Provide the [X, Y] coordinate of the cell's center where the given text is located.  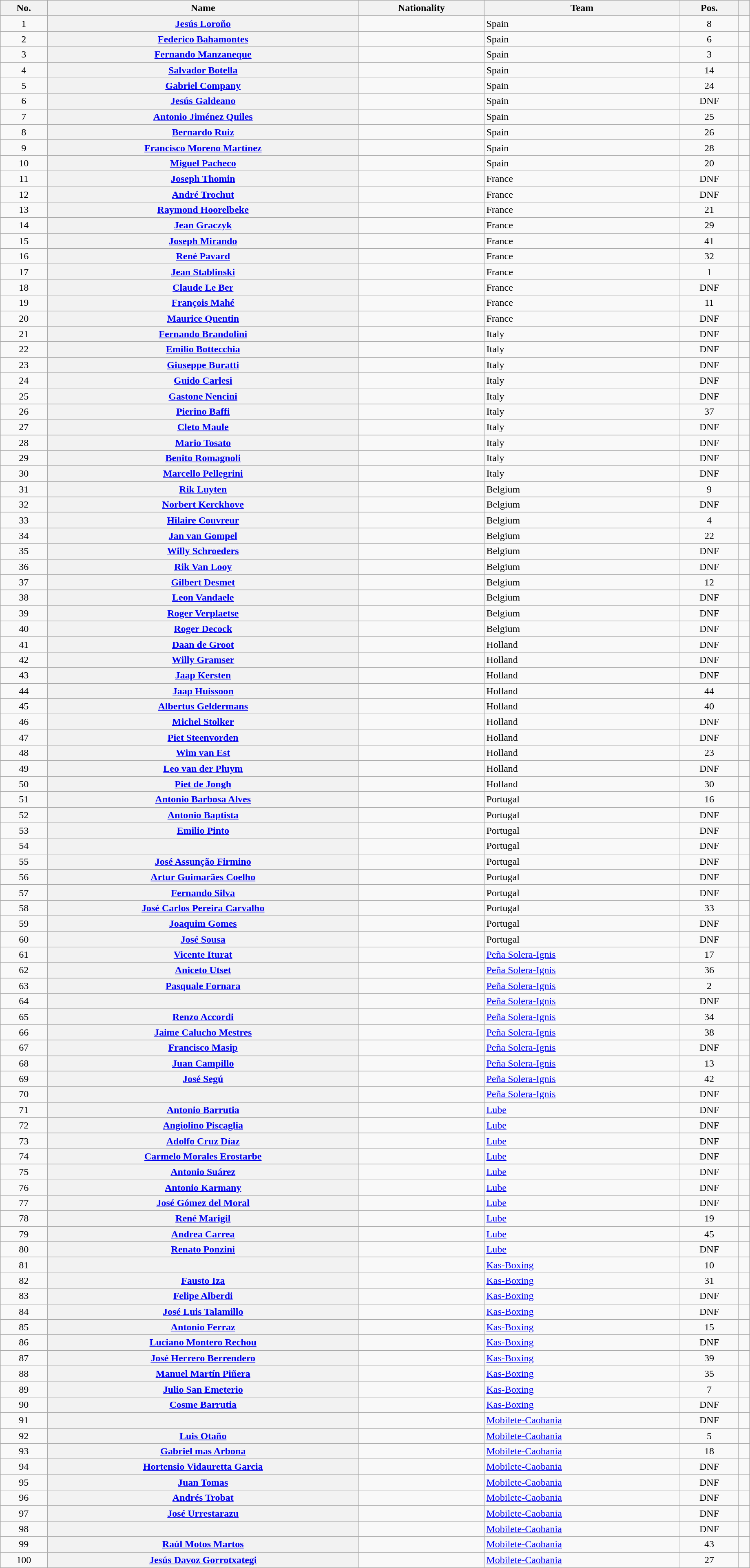
54 [24, 846]
Jaap Huissoon [203, 691]
98 [24, 1529]
87 [24, 1358]
59 [24, 923]
91 [24, 1420]
Jesús Davoz Gorrotxategi [203, 1560]
77 [24, 1203]
Cleto Maule [203, 427]
85 [24, 1327]
José Herrero Berrendero [203, 1358]
99 [24, 1544]
62 [24, 970]
Antonio Baptista [203, 815]
86 [24, 1343]
Willy Schroeders [203, 551]
88 [24, 1374]
Cosme Barrutia [203, 1405]
50 [24, 784]
Joseph Thomin [203, 179]
Raymond Hoorelbeke [203, 210]
66 [24, 1032]
Antonio Barbosa Alves [203, 799]
Felipe Alberdi [203, 1296]
Norbert Kerckhove [203, 505]
61 [24, 955]
52 [24, 815]
Mario Tosato [203, 442]
63 [24, 986]
Maurice Quentin [203, 318]
Hilaire Couvreur [203, 520]
93 [24, 1451]
71 [24, 1110]
Jaap Kersten [203, 675]
Nationality [422, 8]
Vicente Iturat [203, 955]
Piet Steenvorden [203, 738]
100 [24, 1560]
José Sousa [203, 939]
Angiolino Piscaglia [203, 1125]
René Pavard [203, 256]
Team [582, 8]
Leo van der Pluym [203, 769]
90 [24, 1405]
José Segú [203, 1079]
Antonio Barrutia [203, 1110]
Gabriel Company [203, 86]
Jan van Gompel [203, 536]
Gilbert Desmet [203, 582]
Giuseppe Buratti [203, 365]
57 [24, 892]
92 [24, 1435]
Claude Le Ber [203, 287]
79 [24, 1234]
94 [24, 1467]
José Gómez del Moral [203, 1203]
89 [24, 1389]
Juan Tomas [203, 1482]
82 [24, 1281]
Emilio Bottecchia [203, 349]
No. [24, 8]
José Assunção Firmino [203, 861]
François Mahé [203, 303]
Federico Bahamontes [203, 39]
Daan de Groot [203, 644]
Juan Campillo [203, 1063]
Artur Guimarães Coelho [203, 877]
Luis Otaño [203, 1435]
Hortensio Vidauretta Garcia [203, 1467]
84 [24, 1312]
97 [24, 1513]
Michel Stolker [203, 722]
Fernando Brandolini [203, 334]
René Marigil [203, 1219]
Jesús Galdeano [203, 101]
73 [24, 1141]
André Trochut [203, 194]
Fausto Iza [203, 1281]
José Urrestarazu [203, 1513]
José Luis Talamillo [203, 1312]
Antonio Ferraz [203, 1327]
60 [24, 939]
Jean Graczyk [203, 225]
José Carlos Pereira Carvalho [203, 908]
Benito Romagnoli [203, 458]
Jean Stablinski [203, 272]
Albertus Geldermans [203, 707]
80 [24, 1250]
Piet de Jongh [203, 784]
Manuel Martín Piñera [203, 1374]
Carmelo Morales Erostarbe [203, 1156]
Joseph Mirando [203, 241]
72 [24, 1125]
49 [24, 769]
55 [24, 861]
Adolfo Cruz Díaz [203, 1141]
Leon Vandaele [203, 598]
Luciano Montero Rechou [203, 1343]
Pasquale Fornara [203, 986]
Renzo Accordi [203, 1017]
Roger Decock [203, 629]
Miguel Pacheco [203, 163]
47 [24, 738]
46 [24, 722]
74 [24, 1156]
Fernando Manzaneque [203, 55]
Rik Luyten [203, 489]
70 [24, 1094]
Gastone Nencini [203, 396]
Wim van Est [203, 753]
68 [24, 1063]
78 [24, 1219]
Willy Gramser [203, 660]
Emilio Pinto [203, 830]
Julio San Emeterio [203, 1389]
76 [24, 1188]
Gabriel mas Arbona [203, 1451]
Raúl Motos Martos [203, 1544]
56 [24, 877]
Antonio Karmany [203, 1188]
Joaquim Gomes [203, 923]
Antonio Jiménez Quiles [203, 117]
69 [24, 1079]
64 [24, 1001]
Francisco Moreno Martínez [203, 148]
67 [24, 1048]
Renato Ponzini [203, 1250]
65 [24, 1017]
58 [24, 908]
Antonio Suárez [203, 1172]
Jaime Calucho Mestres [203, 1032]
96 [24, 1498]
Fernando Silva [203, 892]
51 [24, 799]
Aniceto Utset [203, 970]
48 [24, 753]
Bernardo Ruiz [203, 132]
Andrea Carrea [203, 1234]
Pos. [709, 8]
Andrés Trobat [203, 1498]
Guido Carlesi [203, 380]
Name [203, 8]
Roger Verplaetse [203, 613]
Pierino Baffi [203, 411]
Marcello Pellegrini [203, 474]
53 [24, 830]
Rik Van Looy [203, 567]
Jesús Loroño [203, 24]
95 [24, 1482]
81 [24, 1265]
75 [24, 1172]
Francisco Masip [203, 1048]
Salvador Botella [203, 70]
83 [24, 1296]
